Return the [x, y] coordinate for the center point of the cell that contains the specified text.  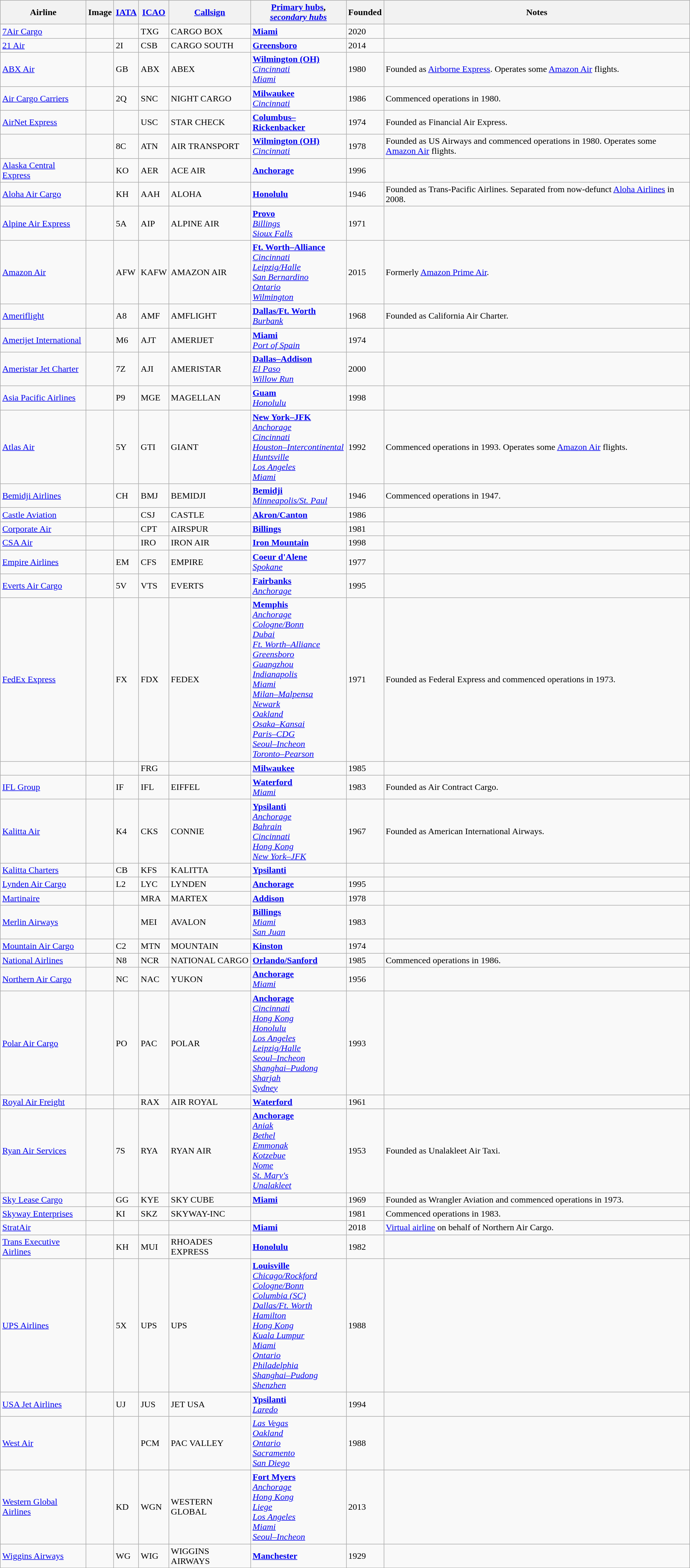
Greensboro [299, 45]
Dallas/Ft. Worth Burbank [299, 316]
AVALON [210, 922]
5Y [126, 447]
CASTLE [210, 515]
KD [126, 1507]
1992 [365, 447]
FEDEX [210, 679]
AMFLIGHT [210, 316]
CPT [154, 529]
New York–JFKAnchorageCincinnatiHouston–IntercontinentalHuntsvilleLos AngelesMiami [299, 447]
Commenced operations in 1993. Operates some Amazon Air flights. [537, 447]
BillingsMiamiSan Juan [299, 922]
IFL Group [43, 787]
KAFW [154, 272]
Commenced operations in 1947. [537, 496]
Orlando/Sanford [299, 960]
CB [126, 870]
M6 [126, 340]
Founded as US Airways and commenced operations in 1980. Operates some Amazon Air flights. [537, 146]
KALITTA [210, 870]
WIGGINS AIRWAYS [210, 1555]
Merlin Airways [43, 922]
2000 [365, 369]
YpsilantiAnchorageBahrainCincinnatiHong KongNew York–JFK [299, 831]
FairbanksAnchorage [299, 586]
Founded as Financial Air Express. [537, 122]
ATN [154, 146]
CSA Air [43, 543]
Everts Air Cargo [43, 586]
UPS Airlines [43, 1325]
Corporate Air [43, 529]
MEI [154, 922]
Asia Pacific Airlines [43, 398]
MRA [154, 898]
CSB [154, 45]
Bemidji Airlines [43, 496]
YpsilantiLaredo [299, 1404]
West Air [43, 1443]
AJT [154, 340]
Fort MyersAnchorageHong KongLiegeLos AngelesMiamiSeoul–Incheon [299, 1507]
IRO [154, 543]
MAGELLAN [210, 398]
Image [100, 13]
5A [126, 223]
NATIONAL CARGO [210, 960]
Lynden Air Cargo [43, 884]
JET USA [210, 1404]
ALOHA [210, 194]
KYE [154, 1200]
AFW [126, 272]
Manchester [299, 1555]
WIG [154, 1555]
RYAN AIR [210, 1151]
Martinaire [43, 898]
GB [126, 69]
1996 [365, 170]
VTS [154, 586]
2018 [365, 1228]
C2 [126, 946]
CONNIE [210, 831]
1961 [365, 1102]
AIR ROYAL [210, 1102]
1977 [365, 562]
PCM [154, 1443]
FedEx Express [43, 679]
Founded as Unalakleet Air Taxi. [537, 1151]
1994 [365, 1404]
2013 [365, 1507]
1968 [365, 316]
K4 [126, 831]
AMERISTAR [210, 369]
Kinston [299, 946]
Northern Air Cargo [43, 979]
NIGHT CARGO [210, 98]
Coeur d'AleneSpokane [299, 562]
7S [126, 1151]
StratAir [43, 1228]
ICAO [154, 13]
Ameriflight [43, 316]
EMPIRE [210, 562]
Kalitta Charters [43, 870]
Formerly Amazon Prime Air. [537, 272]
Iron Mountain [299, 543]
P9 [126, 398]
1967 [365, 831]
Las VegasOaklandOntarioSacramentoSan Diego [299, 1443]
BemidjiMinneapolis/St. Paul [299, 496]
RHOADES EXPRESS [210, 1246]
1956 [365, 979]
Milwaukee [299, 768]
ALPINE AIR [210, 223]
SKZ [154, 1214]
Castle Aviation [43, 515]
EIFFEL [210, 787]
Airline [43, 13]
Skyway Enterprises [43, 1214]
MTN [154, 946]
Commenced operations in 1986. [537, 960]
POLAR [210, 1043]
PO [126, 1043]
ABX [154, 69]
SNC [154, 98]
EVERTS [210, 586]
AnchorageCincinnatiHong KongHonoluluLos AngelesLeipzig/HalleSeoul–IncheonShanghai–PudongSharjahSydney [299, 1043]
SKY CUBE [210, 1200]
GG [126, 1200]
MGE [154, 398]
Atlas Air [43, 447]
AMERIJET [210, 340]
IATA [126, 13]
21 Air [43, 45]
Kalitta Air [43, 831]
Founded as Federal Express and commenced operations in 1973. [537, 679]
L2 [126, 884]
Callsign [210, 13]
AIR TRANSPORT [210, 146]
EM [126, 562]
BMJ [154, 496]
Founded as California Air Charter. [537, 316]
Founded [365, 13]
1953 [365, 1151]
Waterford [299, 1102]
CSJ [154, 515]
AIP [154, 223]
A8 [126, 316]
Sky Lease Cargo [43, 1200]
AMAZON AIR [210, 272]
Founded as American International Airways. [537, 831]
WG [126, 1555]
Aloha Air Cargo [43, 194]
Western Global Airlines [43, 1507]
1969 [365, 1200]
CFS [154, 562]
ProvoBillingsSioux Falls [299, 223]
1980 [365, 69]
GuamHonolulu [299, 398]
National Airlines [43, 960]
AIRSPUR [210, 529]
Ypsilanti [299, 870]
1993 [365, 1043]
Columbus–Rickenbacker [299, 122]
RAX [154, 1102]
IRON AIR [210, 543]
Wiggins Airways [43, 1555]
PAC VALLEY [210, 1443]
WaterfordMiami [299, 787]
AnchorageMiami [299, 979]
AAH [154, 194]
Addison [299, 898]
8C [126, 146]
USC [154, 122]
Billings [299, 529]
Polar Air Cargo [43, 1043]
GTI [154, 447]
Notes [537, 13]
MOUNTAIN [210, 946]
AJI [154, 369]
Founded as Trans-Pacific Airlines. Separated from now-defunct Aloha Airlines in 2008. [537, 194]
MilwaukeeCincinnati [299, 98]
Ameristar Jet Charter [43, 369]
CARGO SOUTH [210, 45]
FRG [154, 768]
ABX Air [43, 69]
KO [126, 170]
Trans Executive Airlines [43, 1246]
BEMIDJI [210, 496]
5X [126, 1325]
WESTERN GLOBAL [210, 1507]
Dallas–AddisonEl PasoWillow Run [299, 369]
AER [154, 170]
PAC [154, 1043]
LYNDEN [210, 884]
AnchorageAniakBethelEmmonakKotzebueNomeSt. Mary'sUnalakleet [299, 1151]
WGN [154, 1507]
KFS [154, 870]
Akron/Canton [299, 515]
GIANT [210, 447]
Virtual airline on behalf of Northern Air Cargo. [537, 1228]
STAR CHECK [210, 122]
Air Cargo Carriers [43, 98]
Commenced operations in 1980. [537, 98]
Alpine Air Express [43, 223]
Empire Airlines [43, 562]
2I [126, 45]
Mountain Air Cargo [43, 946]
IF [126, 787]
KI [126, 1214]
MARTEX [210, 898]
7Air Cargo [43, 31]
NC [126, 979]
TXG [154, 31]
LouisvilleChicago/RockfordCologne/BonnColumbia (SC)Dallas/Ft. WorthHamiltonHong KongKuala LumpurMiamiOntarioPhiladelphiaShanghai–PudongShenzhen [299, 1325]
Founded as Airborne Express. Operates some Amazon Air flights. [537, 69]
Wilmington (OH)Cincinnati [299, 146]
Ft. Worth–AllianceCincinnatiLeipzig/HalleSan BernardinoOntarioWilmington [299, 272]
Royal Air Freight [43, 1102]
MUI [154, 1246]
2014 [365, 45]
1929 [365, 1555]
RYA [154, 1151]
NCR [154, 960]
Ryan Air Services [43, 1151]
2015 [365, 272]
Amazon Air [43, 272]
MiamiPort of Spain [299, 340]
SKYWAY-INC [210, 1214]
FX [126, 679]
FDX [154, 679]
AMF [154, 316]
JUS [154, 1404]
CH [126, 496]
USA Jet Airlines [43, 1404]
LYC [154, 884]
2Q [126, 98]
CKS [154, 831]
Alaska Central Express [43, 170]
IFL [154, 787]
AirNet Express [43, 122]
2020 [365, 31]
Wilmington (OH)CincinnatiMiami [299, 69]
7Z [126, 369]
Founded as Wrangler Aviation and commenced operations in 1973. [537, 1200]
1982 [365, 1246]
Primary hubs, secondary hubs [299, 13]
UJ [126, 1404]
ABEX [210, 69]
NAC [154, 979]
CARGO BOX [210, 31]
N8 [126, 960]
Commenced operations in 1983. [537, 1214]
YUKON [210, 979]
Amerijet International [43, 340]
ACE AIR [210, 170]
Founded as Air Contract Cargo. [537, 787]
5V [126, 586]
